Return [X, Y] of the center of cell containing provided text 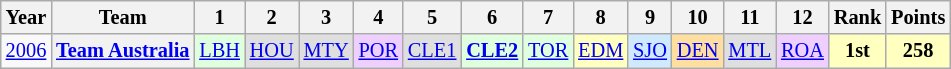
10 [698, 17]
CLE1 [432, 51]
MTL [750, 51]
EDM [600, 51]
258 [918, 51]
12 [802, 17]
DEN [698, 51]
9 [650, 17]
8 [600, 17]
1st [858, 51]
Points [918, 17]
Year [26, 17]
SJO [650, 51]
CLE2 [492, 51]
1 [219, 17]
LBH [219, 51]
MTY [326, 51]
2006 [26, 51]
TOR [548, 51]
Team [122, 17]
POR [378, 51]
Rank [858, 17]
3 [326, 17]
4 [378, 17]
HOU [272, 51]
7 [548, 17]
2 [272, 17]
Team Australia [122, 51]
ROA [802, 51]
11 [750, 17]
6 [492, 17]
5 [432, 17]
